Search for the cell housing the specified text and yield its (x, y) center coordinate. 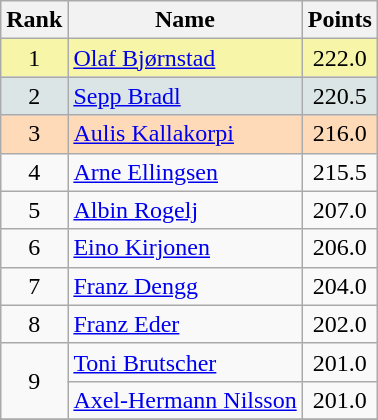
5 (34, 210)
Franz Eder (185, 324)
3 (34, 134)
Name (185, 20)
Olaf Bjørnstad (185, 58)
Arne Ellingsen (185, 172)
4 (34, 172)
2 (34, 96)
9 (34, 381)
202.0 (340, 324)
Rank (34, 20)
6 (34, 248)
207.0 (340, 210)
7 (34, 286)
Points (340, 20)
206.0 (340, 248)
215.5 (340, 172)
204.0 (340, 286)
220.5 (340, 96)
Toni Brutscher (185, 362)
222.0 (340, 58)
Sepp Bradl (185, 96)
Axel-Hermann Nilsson (185, 400)
8 (34, 324)
Franz Dengg (185, 286)
1 (34, 58)
Eino Kirjonen (185, 248)
216.0 (340, 134)
Albin Rogelj (185, 210)
Aulis Kallakorpi (185, 134)
